Return [X, Y] of the center of cell containing provided text 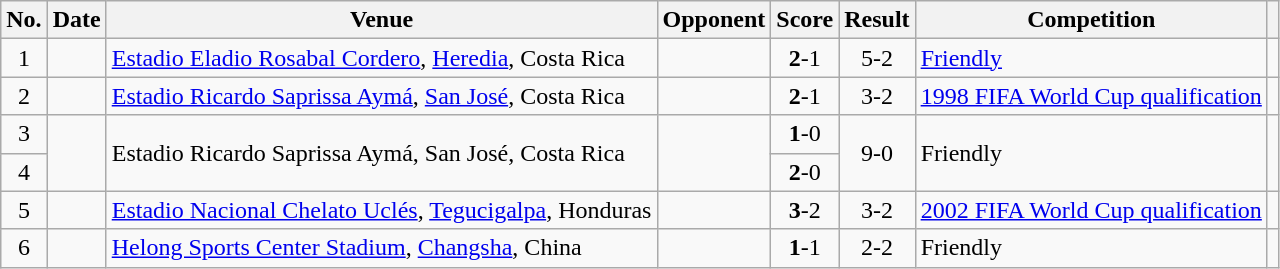
9-0 [877, 153]
1-1 [805, 248]
2-0 [805, 172]
2002 FIFA World Cup qualification [1091, 210]
4 [24, 172]
1998 FIFA World Cup qualification [1091, 96]
2 [24, 96]
3 [24, 134]
Estadio Nacional Chelato Uclés, Tegucigalpa, Honduras [382, 210]
2-2 [877, 248]
1 [24, 58]
1-0 [805, 134]
Date [76, 20]
Score [805, 20]
6 [24, 248]
Result [877, 20]
Venue [382, 20]
Competition [1091, 20]
Estadio Eladio Rosabal Cordero, Heredia, Costa Rica [382, 58]
5-2 [877, 58]
No. [24, 20]
Opponent [714, 20]
5 [24, 210]
Helong Sports Center Stadium, Changsha, China [382, 248]
